Determine the (x, y) coordinate at the center of the cell enclosing the given text.  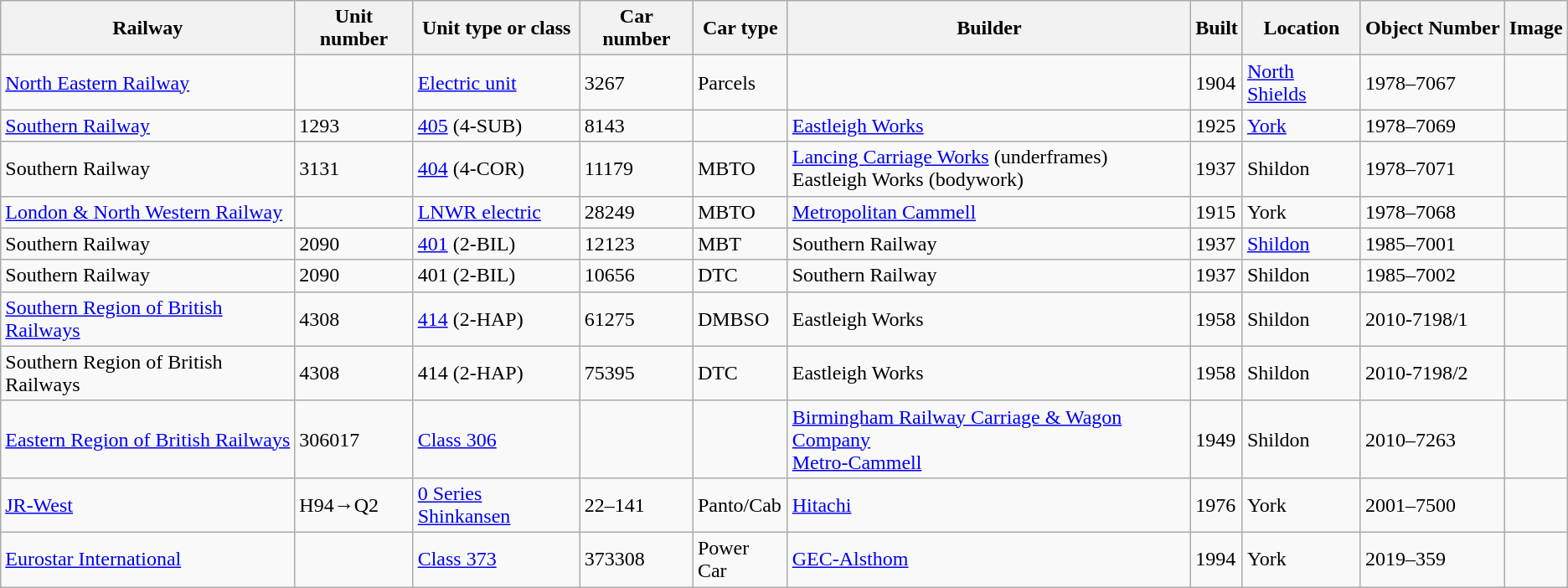
Image (1536, 28)
1978–7068 (1432, 212)
2010-7198/1 (1432, 318)
Class 373 (496, 560)
Railway (147, 28)
1994 (1217, 560)
75395 (637, 374)
1976 (1217, 504)
Class 306 (496, 439)
Object Number (1432, 28)
1985–7002 (1432, 276)
8143 (637, 126)
North Eastern Railway (147, 82)
LNWR electric (496, 212)
28249 (637, 212)
Eurostar International (147, 560)
Built (1217, 28)
2019–359 (1432, 560)
12123 (637, 244)
Car type (740, 28)
1978–7067 (1432, 82)
MBT (740, 244)
Power Car (740, 560)
1293 (353, 126)
61275 (637, 318)
405 (4-SUB) (496, 126)
Lancing Carriage Works (underframes)Eastleigh Works (bodywork) (988, 169)
11179 (637, 169)
1985–7001 (1432, 244)
Unit type or class (496, 28)
2010-7198/2 (1432, 374)
3131 (353, 169)
3267 (637, 82)
10656 (637, 276)
DMBSO (740, 318)
306017 (353, 439)
JR-West (147, 504)
GEC-Alsthom (988, 560)
Birmingham Railway Carriage & Wagon CompanyMetro-Cammell (988, 439)
Panto/Cab (740, 504)
0 Series Shinkansen (496, 504)
Parcels (740, 82)
2010–7263 (1432, 439)
Unit number (353, 28)
Location (1302, 28)
Builder (988, 28)
2001–7500 (1432, 504)
London & North Western Railway (147, 212)
Hitachi (988, 504)
Metropolitan Cammell (988, 212)
Electric unit (496, 82)
1925 (1217, 126)
1978–7071 (1432, 169)
1978–7069 (1432, 126)
1904 (1217, 82)
Eastern Region of British Railways (147, 439)
22–141 (637, 504)
Car number (637, 28)
H94→Q2 (353, 504)
404 (4-COR) (496, 169)
373308 (637, 560)
1915 (1217, 212)
North Shields (1302, 82)
1949 (1217, 439)
